Pinpoint the cell where the given text exists, returning its [X, Y] midpoint coordinate. 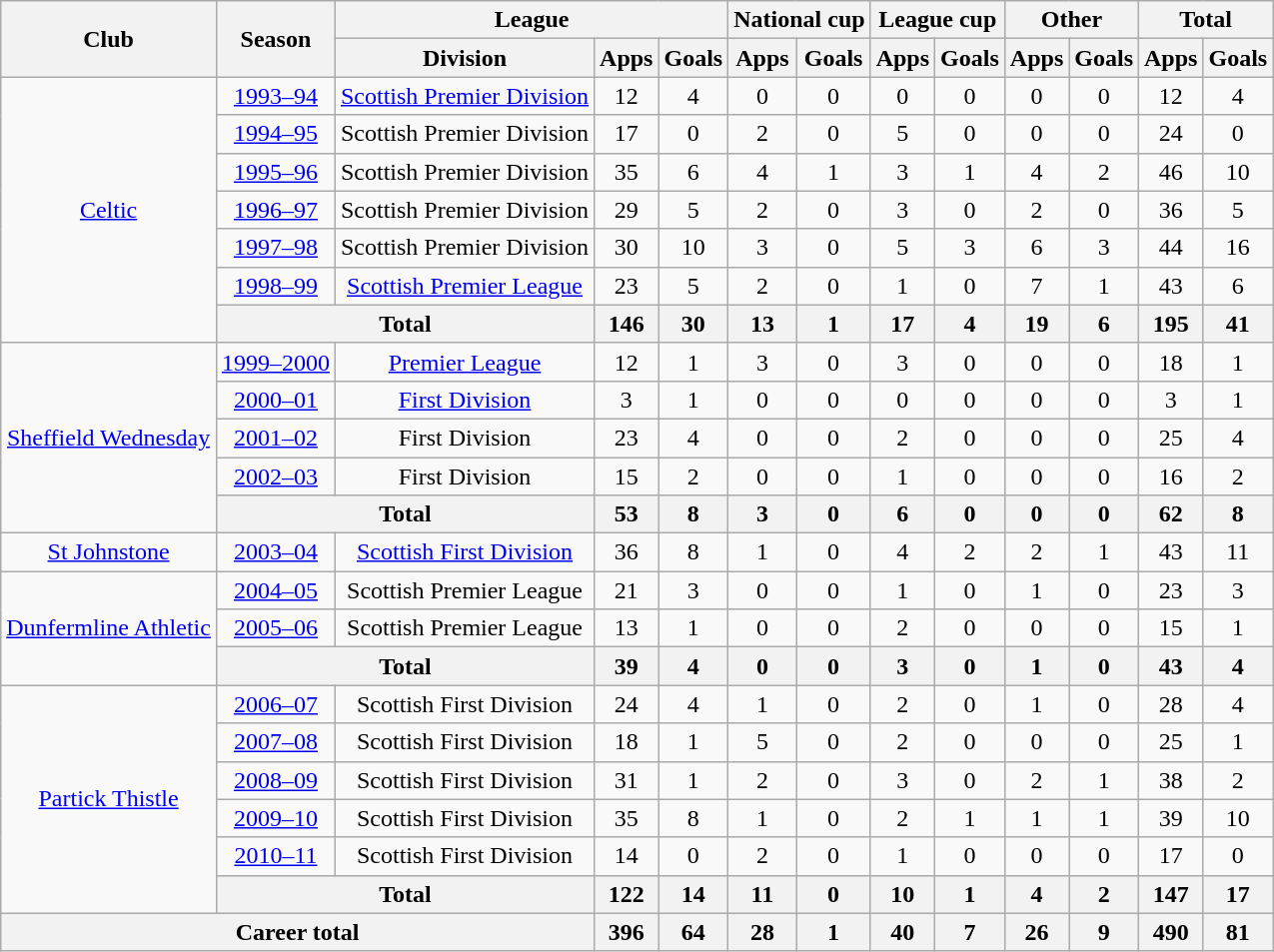
38 [1171, 780]
1998–99 [276, 286]
2007–08 [276, 742]
29 [627, 210]
2002–03 [276, 476]
19 [1036, 324]
26 [1036, 932]
Career total [298, 932]
41 [1238, 324]
Premier League [464, 362]
2000–01 [276, 400]
44 [1171, 248]
147 [1171, 894]
Division [464, 58]
1997–98 [276, 248]
Celtic [109, 210]
Dunfermline Athletic [109, 628]
1994–95 [276, 134]
1996–97 [276, 210]
46 [1171, 172]
Club [109, 39]
2006–07 [276, 704]
53 [627, 514]
146 [627, 324]
National cup [799, 20]
2003–04 [276, 552]
62 [1171, 514]
195 [1171, 324]
2005–06 [276, 628]
St Johnstone [109, 552]
Partick Thistle [109, 799]
League [532, 20]
81 [1238, 932]
Other [1071, 20]
1995–96 [276, 172]
Season [276, 39]
122 [627, 894]
21 [627, 590]
2010–11 [276, 856]
2004–05 [276, 590]
31 [627, 780]
League cup [937, 20]
396 [627, 932]
40 [902, 932]
2009–10 [276, 818]
9 [1104, 932]
1999–2000 [276, 362]
490 [1171, 932]
Sheffield Wednesday [109, 438]
64 [693, 932]
2001–02 [276, 438]
2008–09 [276, 780]
1993–94 [276, 96]
